Return the [X, Y] coordinate for the center point of the cell that contains the specified text.  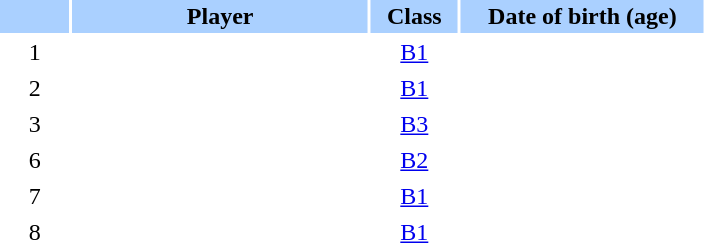
B3 [414, 124]
1 [34, 52]
7 [34, 196]
B2 [414, 160]
Player [220, 16]
6 [34, 160]
Date of birth (age) [582, 16]
3 [34, 124]
Class [414, 16]
2 [34, 88]
